Return (X, Y) of the center of cell containing provided text 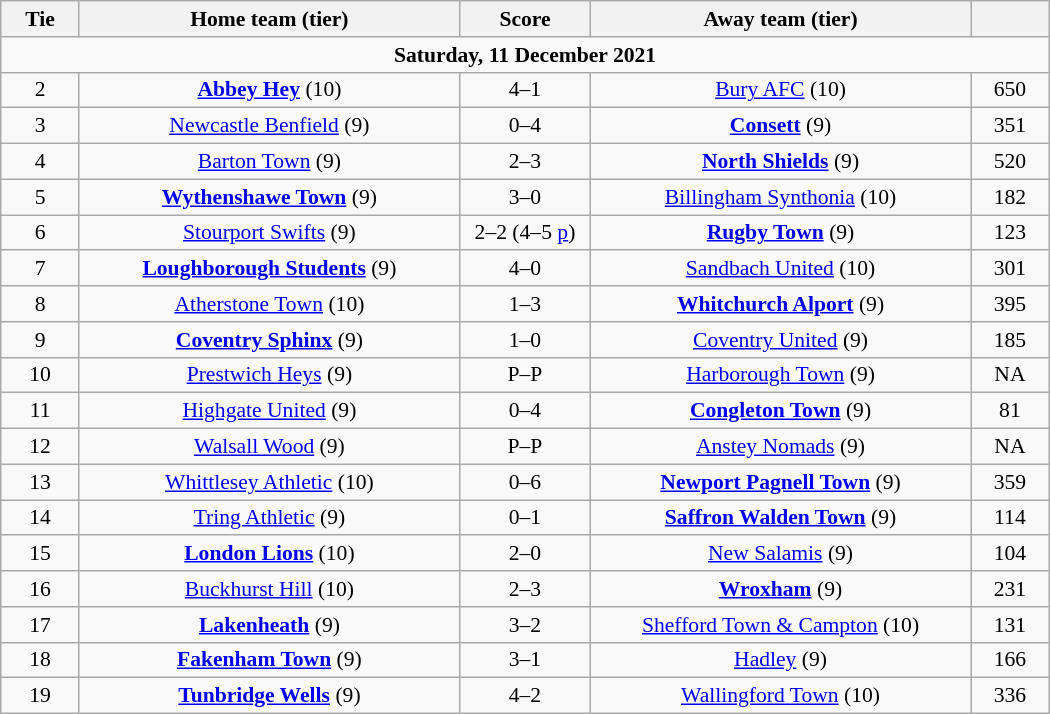
Newcastle Benfield (9) (269, 126)
Lakenheath (9) (269, 625)
123 (1010, 233)
3–1 (524, 660)
3 (40, 126)
Hadley (9) (781, 660)
336 (1010, 696)
Fakenham Town (9) (269, 660)
16 (40, 589)
Saturday, 11 December 2021 (525, 55)
Rugby Town (9) (781, 233)
4–2 (524, 696)
114 (1010, 518)
London Lions (10) (269, 554)
Away team (tier) (781, 19)
Abbey Hey (10) (269, 90)
North Shields (9) (781, 162)
9 (40, 340)
13 (40, 482)
5 (40, 197)
520 (1010, 162)
650 (1010, 90)
Prestwich Heys (9) (269, 375)
Coventry Sphinx (9) (269, 340)
15 (40, 554)
Tunbridge Wells (9) (269, 696)
2–0 (524, 554)
Billingham Synthonia (10) (781, 197)
351 (1010, 126)
Wroxham (9) (781, 589)
Whitchurch Alport (9) (781, 304)
10 (40, 375)
131 (1010, 625)
Walsall Wood (9) (269, 447)
166 (1010, 660)
1–3 (524, 304)
Anstey Nomads (9) (781, 447)
Sandbach United (10) (781, 269)
Stourport Swifts (9) (269, 233)
19 (40, 696)
81 (1010, 411)
Wythenshawe Town (9) (269, 197)
301 (1010, 269)
0–1 (524, 518)
Newport Pagnell Town (9) (781, 482)
Shefford Town & Campton (10) (781, 625)
0–6 (524, 482)
Score (524, 19)
Home team (tier) (269, 19)
395 (1010, 304)
Loughborough Students (9) (269, 269)
Congleton Town (9) (781, 411)
18 (40, 660)
11 (40, 411)
Highgate United (9) (269, 411)
4 (40, 162)
Whittlesey Athletic (10) (269, 482)
231 (1010, 589)
3–2 (524, 625)
7 (40, 269)
1–0 (524, 340)
Atherstone Town (10) (269, 304)
17 (40, 625)
4–1 (524, 90)
104 (1010, 554)
2 (40, 90)
Buckhurst Hill (10) (269, 589)
Tie (40, 19)
8 (40, 304)
Wallingford Town (10) (781, 696)
3–0 (524, 197)
359 (1010, 482)
2–2 (4–5 p) (524, 233)
14 (40, 518)
Barton Town (9) (269, 162)
185 (1010, 340)
Bury AFC (10) (781, 90)
Coventry United (9) (781, 340)
6 (40, 233)
182 (1010, 197)
Consett (9) (781, 126)
Tring Athletic (9) (269, 518)
Saffron Walden Town (9) (781, 518)
New Salamis (9) (781, 554)
12 (40, 447)
Harborough Town (9) (781, 375)
4–0 (524, 269)
